Return the [X, Y] coordinate for the center point of the cell that contains the specified text.  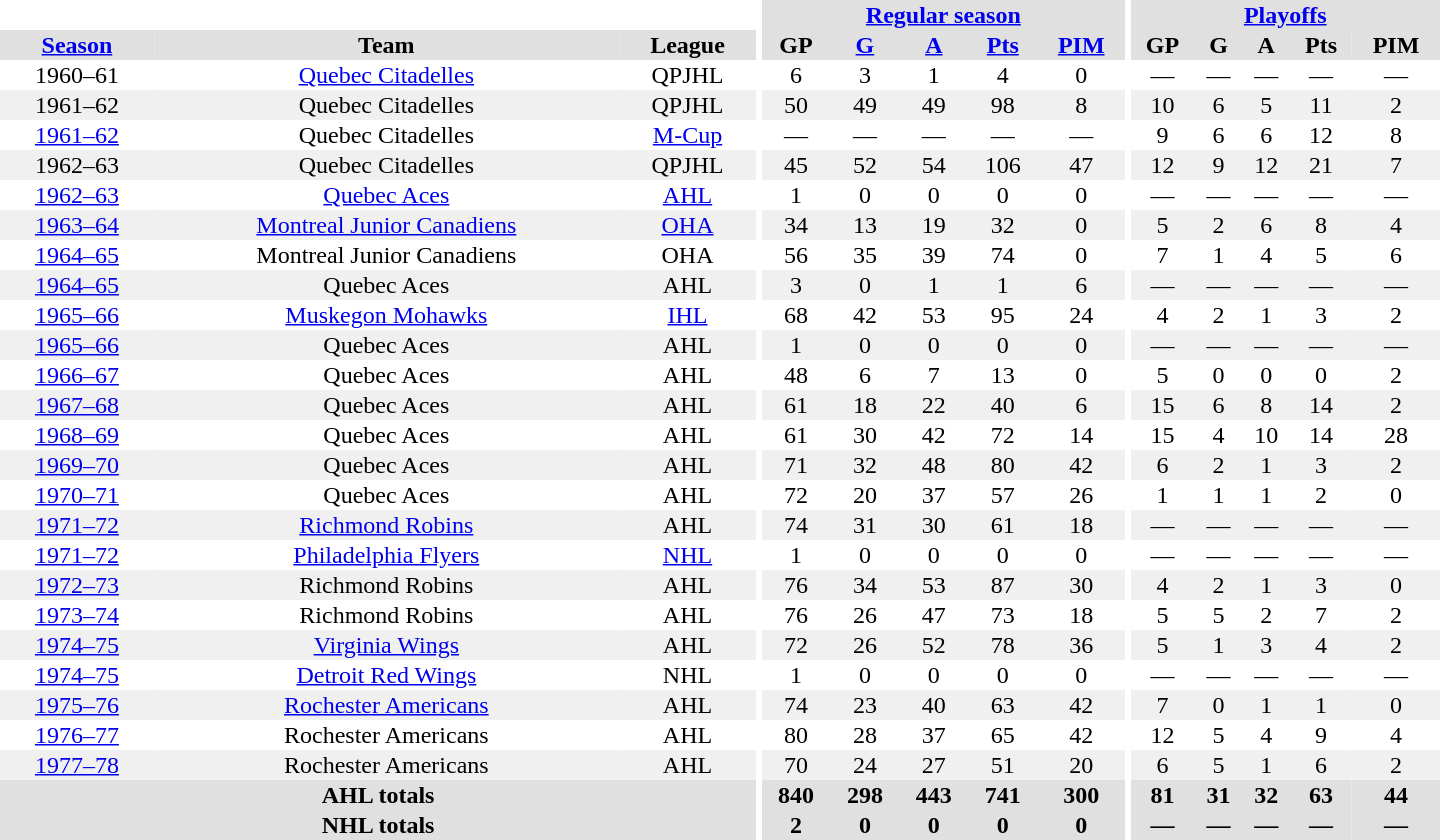
36 [1081, 645]
1966–67 [77, 375]
87 [1002, 585]
45 [796, 165]
98 [1002, 105]
443 [934, 795]
35 [864, 255]
71 [796, 465]
81 [1162, 795]
300 [1081, 795]
1968–69 [77, 435]
1960–61 [77, 75]
22 [934, 405]
11 [1321, 105]
M-Cup [688, 135]
27 [934, 765]
Team [386, 45]
1972–73 [77, 585]
Regular season [943, 15]
78 [1002, 645]
106 [1002, 165]
741 [1002, 795]
56 [796, 255]
44 [1396, 795]
Playoffs [1285, 15]
Muskegon Mohawks [386, 315]
21 [1321, 165]
298 [864, 795]
1973–74 [77, 615]
AHL totals [378, 795]
39 [934, 255]
57 [1002, 495]
1970–71 [77, 495]
51 [1002, 765]
70 [796, 765]
1963–64 [77, 225]
Season [77, 45]
50 [796, 105]
League [688, 45]
23 [864, 705]
68 [796, 315]
1976–77 [77, 735]
65 [1002, 735]
19 [934, 225]
Philadelphia Flyers [386, 555]
Detroit Red Wings [386, 675]
840 [796, 795]
54 [934, 165]
NHL totals [378, 825]
1967–68 [77, 405]
1969–70 [77, 465]
1975–76 [77, 705]
73 [1002, 615]
Virginia Wings [386, 645]
95 [1002, 315]
IHL [688, 315]
1977–78 [77, 765]
